Locate the cell with the specified text and output its [X, Y] center coordinate. 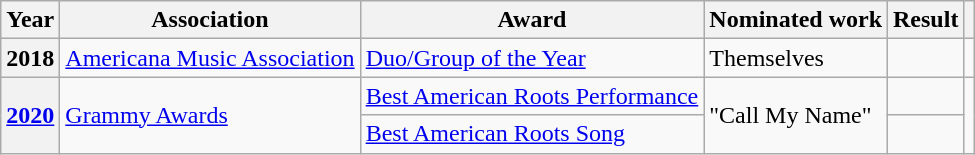
Best American Roots Performance [532, 96]
Association [210, 20]
Grammy Awards [210, 115]
2018 [30, 58]
2020 [30, 115]
Award [532, 20]
Americana Music Association [210, 58]
Nominated work [796, 20]
Best American Roots Song [532, 134]
Result [926, 20]
Duo/Group of the Year [532, 58]
Year [30, 20]
Themselves [796, 58]
"Call My Name" [796, 115]
